Determine the [x, y] coordinate at the center of the cell enclosing the given text.  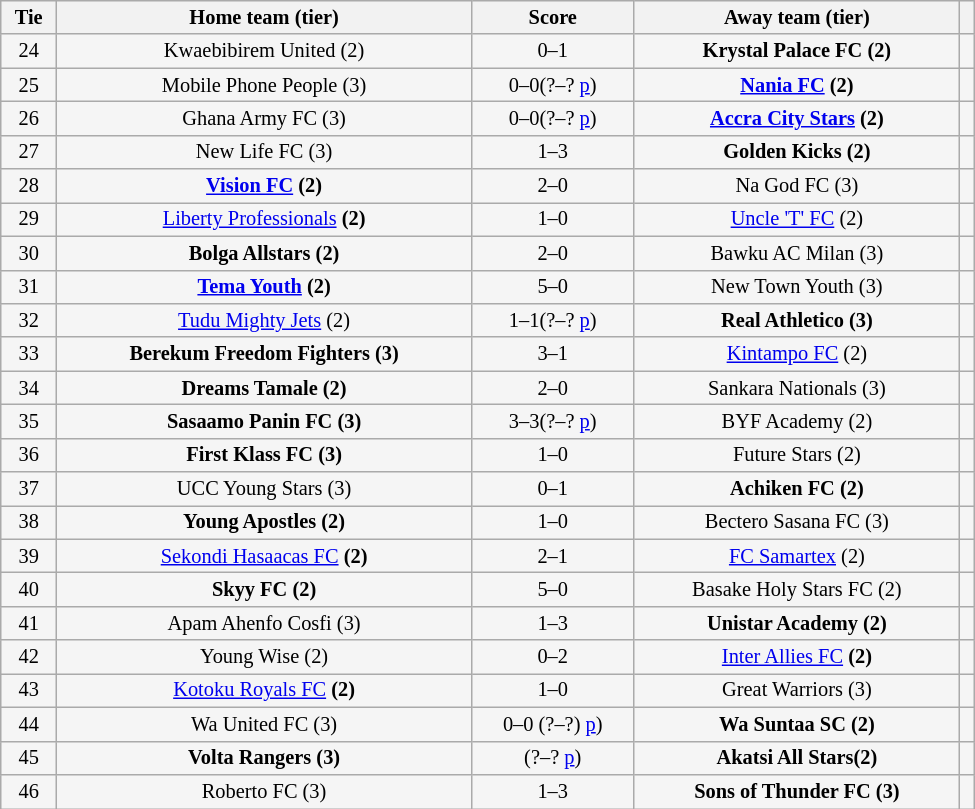
New Life FC (3) [264, 152]
Na God FC (3) [797, 186]
Volta Rangers (3) [264, 758]
Liberty Professionals (2) [264, 219]
Basake Holy Stars FC (2) [797, 589]
Bawku AC Milan (3) [797, 253]
Golden Kicks (2) [797, 152]
Away team (tier) [797, 17]
37 [29, 489]
Akatsi All Stars(2) [797, 758]
26 [29, 118]
Dreams Tamale (2) [264, 388]
32 [29, 320]
Kotoku Royals FC (2) [264, 690]
3–3(?–? p) [552, 421]
40 [29, 589]
34 [29, 388]
31 [29, 287]
38 [29, 522]
UCC Young Stars (3) [264, 489]
Vision FC (2) [264, 186]
35 [29, 421]
Kwaebibirem United (2) [264, 51]
0–2 [552, 657]
33 [29, 354]
Inter Allies FC (2) [797, 657]
43 [29, 690]
Krystal Palace FC (2) [797, 51]
Young Apostles (2) [264, 522]
Berekum Freedom Fighters (3) [264, 354]
27 [29, 152]
Future Stars (2) [797, 455]
28 [29, 186]
42 [29, 657]
Roberto FC (3) [264, 791]
(?–? p) [552, 758]
BYF Academy (2) [797, 421]
36 [29, 455]
First Klass FC (3) [264, 455]
Tudu Mighty Jets (2) [264, 320]
Nania FC (2) [797, 85]
25 [29, 85]
Ghana Army FC (3) [264, 118]
3–1 [552, 354]
45 [29, 758]
39 [29, 556]
29 [29, 219]
Tema Youth (2) [264, 287]
Score [552, 17]
0–0 (?–?) p) [552, 724]
Bolga Allstars (2) [264, 253]
Wa United FC (3) [264, 724]
Sankara Nationals (3) [797, 388]
Real Athletico (3) [797, 320]
Tie [29, 17]
FC Samartex (2) [797, 556]
Young Wise (2) [264, 657]
Sons of Thunder FC (3) [797, 791]
Apam Ahenfo Cosfi (3) [264, 623]
41 [29, 623]
Uncle 'T' FC (2) [797, 219]
Wa Suntaa SC (2) [797, 724]
Home team (tier) [264, 17]
New Town Youth (3) [797, 287]
2–1 [552, 556]
Great Warriors (3) [797, 690]
Mobile Phone People (3) [264, 85]
44 [29, 724]
Kintampo FC (2) [797, 354]
Sekondi Hasaacas FC (2) [264, 556]
Accra City Stars (2) [797, 118]
1–1(?–? p) [552, 320]
46 [29, 791]
Unistar Academy (2) [797, 623]
30 [29, 253]
Achiken FC (2) [797, 489]
Skyy FC (2) [264, 589]
Bectero Sasana FC (3) [797, 522]
24 [29, 51]
Sasaamo Panin FC (3) [264, 421]
